Return the [x, y] coordinate for the center point of the cell that contains the specified text.  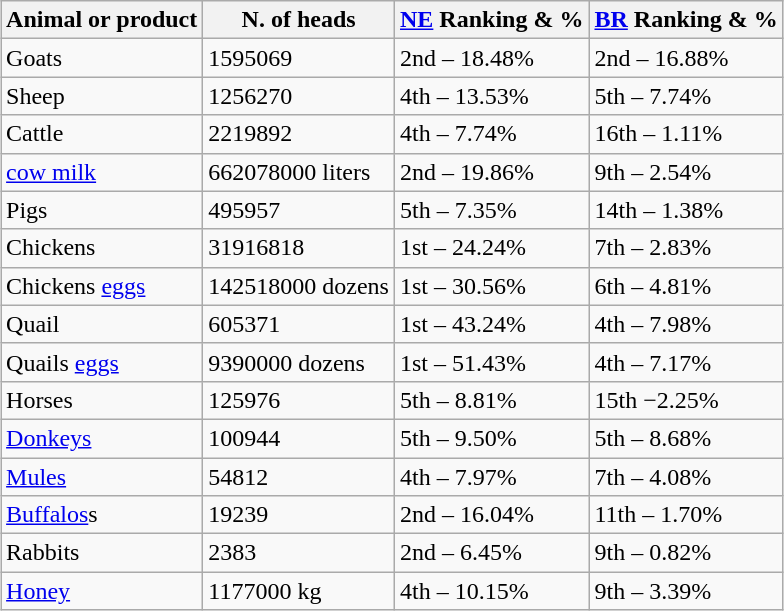
Cattle [102, 134]
Honey [102, 591]
54812 [299, 477]
7th – 2.83% [686, 248]
Quails eggs [102, 362]
5th – 8.81% [491, 400]
4th – 7.74% [491, 134]
Goats [102, 58]
142518000 dozens [299, 286]
31916818 [299, 248]
Quail [102, 324]
4th – 7.17% [686, 362]
Mules [102, 477]
1256270 [299, 96]
Pigs [102, 210]
9th – 3.39% [686, 591]
cow milk [102, 172]
495957 [299, 210]
2nd – 16.88% [686, 58]
5th – 8.68% [686, 438]
19239 [299, 515]
2nd – 16.04% [491, 515]
1595069 [299, 58]
7th – 4.08% [686, 477]
2383 [299, 553]
Chickens [102, 248]
9390000 dozens [299, 362]
4th – 13.53% [491, 96]
14th – 1.38% [686, 210]
2nd – 18.48% [491, 58]
2nd – 6.45% [491, 553]
Animal or product [102, 20]
4th – 7.97% [491, 477]
2219892 [299, 134]
605371 [299, 324]
N. of heads [299, 20]
5th – 9.50% [491, 438]
NE Ranking & % [491, 20]
9th – 2.54% [686, 172]
1st – 51.43% [491, 362]
2nd – 19.86% [491, 172]
Horses [102, 400]
Sheep [102, 96]
100944 [299, 438]
11th – 1.70% [686, 515]
5th – 7.74% [686, 96]
662078000 liters [299, 172]
4th – 10.15% [491, 591]
Chickens eggs [102, 286]
9th – 0.82% [686, 553]
1st – 30.56% [491, 286]
Buffaloss [102, 515]
5th – 7.35% [491, 210]
6th – 4.81% [686, 286]
1st – 24.24% [491, 248]
4th – 7.98% [686, 324]
1177000 kg [299, 591]
BR Ranking & % [686, 20]
125976 [299, 400]
1st – 43.24% [491, 324]
16th – 1.11% [686, 134]
Donkeys [102, 438]
Rabbits [102, 553]
15th −2.25% [686, 400]
